Detect which cell encompasses the target text, then output its (X, Y) center coordinate. 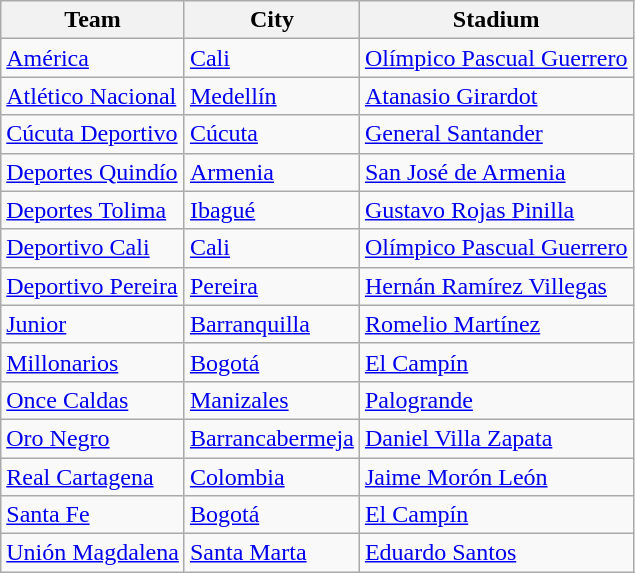
Ibagué (272, 210)
City (272, 20)
Pereira (272, 286)
Manizales (272, 400)
Deportes Tolima (93, 210)
Stadium (496, 20)
Atlético Nacional (93, 96)
Cúcuta (272, 134)
Palogrande (496, 400)
Once Caldas (93, 400)
Unión Magdalena (93, 553)
Deportivo Cali (93, 248)
Barranquilla (272, 324)
Eduardo Santos (496, 553)
Colombia (272, 477)
Junior (93, 324)
Jaime Morón León (496, 477)
Armenia (272, 172)
Hernán Ramírez Villegas (496, 286)
Millonarios (93, 362)
Oro Negro (93, 438)
Gustavo Rojas Pinilla (496, 210)
Medellín (272, 96)
San José de Armenia (496, 172)
Romelio Martínez (496, 324)
Santa Marta (272, 553)
Deportivo Pereira (93, 286)
Atanasio Girardot (496, 96)
General Santander (496, 134)
Cúcuta Deportivo (93, 134)
Barrancabermeja (272, 438)
Santa Fe (93, 515)
América (93, 58)
Real Cartagena (93, 477)
Daniel Villa Zapata (496, 438)
Team (93, 20)
Deportes Quindío (93, 172)
